From the cell containing the given text, extract its center point as (X, Y) coordinate. 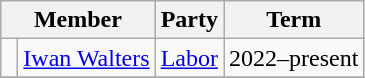
Term (294, 20)
Party (189, 20)
2022–present (294, 58)
Labor (189, 58)
Iwan Walters (86, 58)
Member (78, 20)
